Return the (X, Y) coordinate for the center point of the cell that contains the specified text.  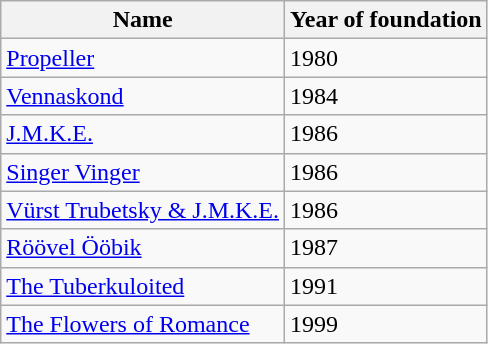
The Flowers of Romance (143, 324)
1999 (386, 324)
1987 (386, 248)
Year of foundation (386, 20)
1980 (386, 58)
Röövel Ööbik (143, 248)
The Tuberkuloited (143, 286)
Name (143, 20)
1984 (386, 96)
Singer Vinger (143, 172)
Vürst Trubetsky & J.M.K.E. (143, 210)
Propeller (143, 58)
Vennaskond (143, 96)
1991 (386, 286)
J.M.K.E. (143, 134)
